From the cell containing the given text, extract its center point as (X, Y) coordinate. 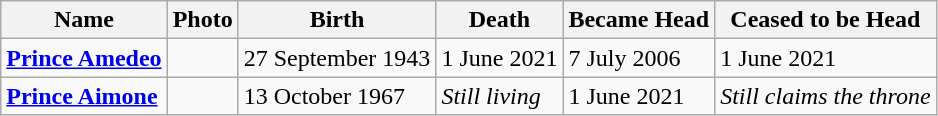
Prince Amedeo (84, 58)
Name (84, 20)
27 September 1943 (337, 58)
Became Head (639, 20)
7 July 2006 (639, 58)
13 October 1967 (337, 96)
Death (500, 20)
Ceased to be Head (826, 20)
Photo (202, 20)
Birth (337, 20)
Still claims the throne (826, 96)
Still living (500, 96)
Prince Aimone (84, 96)
